Extract the [x, y] coordinate from the center of the cell holding the provided text.  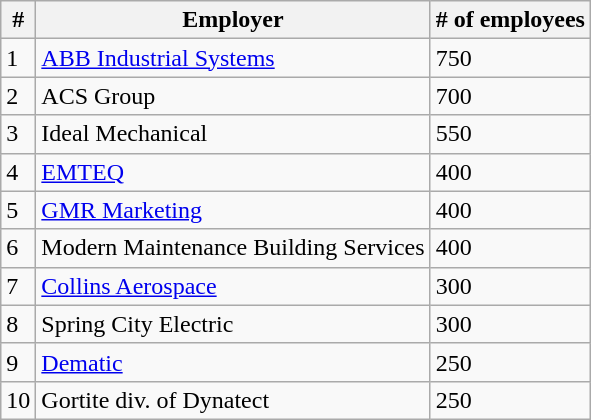
GMR Marketing [233, 210]
750 [510, 58]
Dematic [233, 362]
700 [510, 96]
9 [18, 362]
6 [18, 248]
2 [18, 96]
10 [18, 400]
Gortite div. of Dynatect [233, 400]
Spring City Electric [233, 324]
ABB Industrial Systems [233, 58]
# of employees [510, 20]
7 [18, 286]
4 [18, 172]
Modern Maintenance Building Services [233, 248]
Collins Aerospace [233, 286]
Employer [233, 20]
550 [510, 134]
Ideal Mechanical [233, 134]
5 [18, 210]
# [18, 20]
ACS Group [233, 96]
3 [18, 134]
8 [18, 324]
1 [18, 58]
EMTEQ [233, 172]
